Locate the cell with the specified text and output its [x, y] center coordinate. 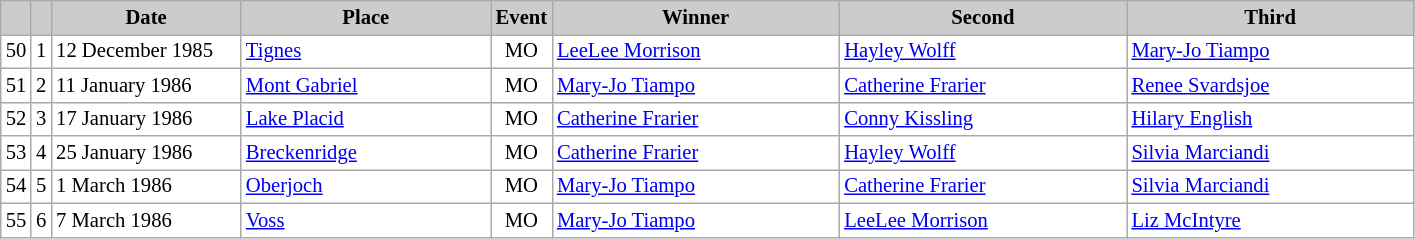
11 January 1986 [146, 85]
Voss [366, 220]
7 March 1986 [146, 220]
55 [16, 220]
50 [16, 51]
2 [41, 85]
Mont Gabriel [366, 85]
Liz McIntyre [1270, 220]
Hilary English [1270, 119]
Place [366, 17]
Winner [696, 17]
25 January 1986 [146, 153]
Tignes [366, 51]
6 [41, 220]
Third [1270, 17]
54 [16, 186]
Date [146, 17]
1 [41, 51]
52 [16, 119]
Oberjoch [366, 186]
12 December 1985 [146, 51]
Lake Placid [366, 119]
5 [41, 186]
3 [41, 119]
1 March 1986 [146, 186]
53 [16, 153]
17 January 1986 [146, 119]
Renee Svardsjoe [1270, 85]
Event [522, 17]
Conny Kissling [982, 119]
Second [982, 17]
4 [41, 153]
Breckenridge [366, 153]
51 [16, 85]
